For the text-containing cell, return its midpoint in [X, Y] coordinate format. 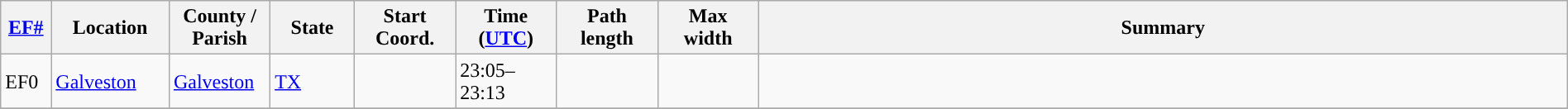
TX [313, 81]
Max width [708, 28]
EF0 [26, 81]
State [313, 28]
EF# [26, 28]
Path length [607, 28]
County / Parish [219, 28]
23:05–23:13 [506, 81]
Location [111, 28]
Start Coord. [404, 28]
Time (UTC) [506, 28]
Summary [1163, 28]
